Scan for the cell matching the given text and deliver its [X, Y] coordinate at center. 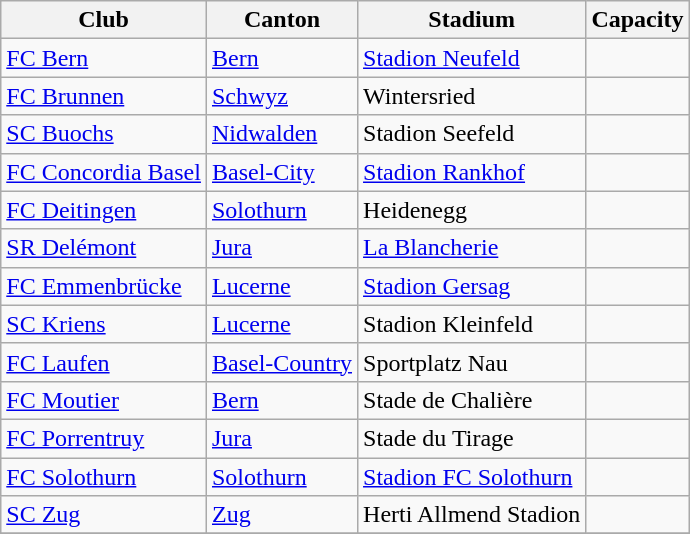
Schwyz [282, 96]
FC Emmenbrücke [104, 286]
Stade du Tirage [472, 438]
Wintersried [472, 96]
FC Solothurn [104, 477]
Stadion Rankhof [472, 172]
FC Deitingen [104, 210]
SC Kriens [104, 324]
SC Zug [104, 515]
FC Brunnen [104, 96]
Basel-Country [282, 362]
Canton [282, 20]
FC Bern [104, 58]
SR Delémont [104, 248]
Basel-City [282, 172]
Stadion FC Solothurn [472, 477]
La Blancherie [472, 248]
Herti Allmend Stadion [472, 515]
FC Moutier [104, 400]
Heidenegg [472, 210]
Stadion Kleinfeld [472, 324]
Stadion Neufeld [472, 58]
Club [104, 20]
Stadion Gersag [472, 286]
FC Porrentruy [104, 438]
Nidwalden [282, 134]
Stade de Chalière [472, 400]
FC Concordia Basel [104, 172]
Capacity [638, 20]
Sportplatz Nau [472, 362]
Zug [282, 515]
FC Laufen [104, 362]
Stadion Seefeld [472, 134]
Stadium [472, 20]
SC Buochs [104, 134]
